Extract the [x, y] coordinate from the center of the cell holding the provided text.  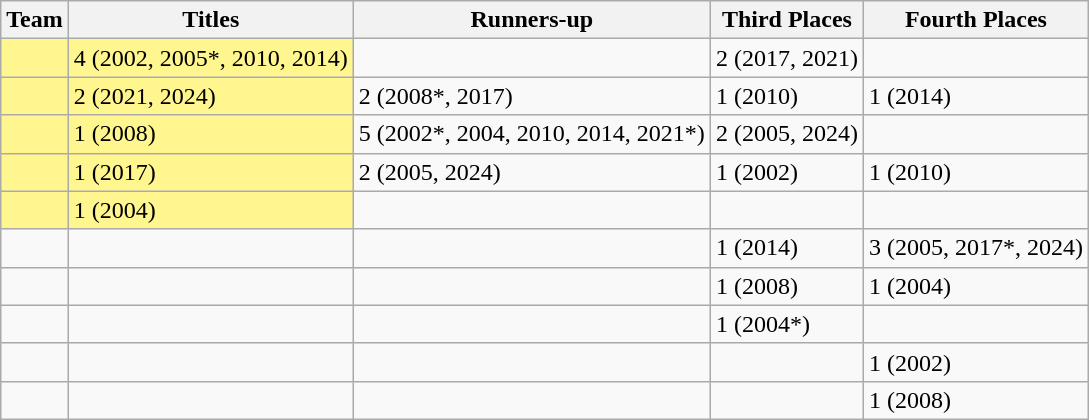
3 (2005, 2017*, 2024) [976, 248]
1 (2017) [210, 172]
1 (2004*) [786, 324]
4 (2002, 2005*, 2010, 2014) [210, 58]
2 (2021, 2024) [210, 96]
Fourth Places [976, 20]
2 (2008*, 2017) [532, 96]
Runners-up [532, 20]
Third Places [786, 20]
2 (2017, 2021) [786, 58]
Team [35, 20]
5 (2002*, 2004, 2010, 2014, 2021*) [532, 134]
Titles [210, 20]
